Search for the cell housing the specified text and yield its [X, Y] center coordinate. 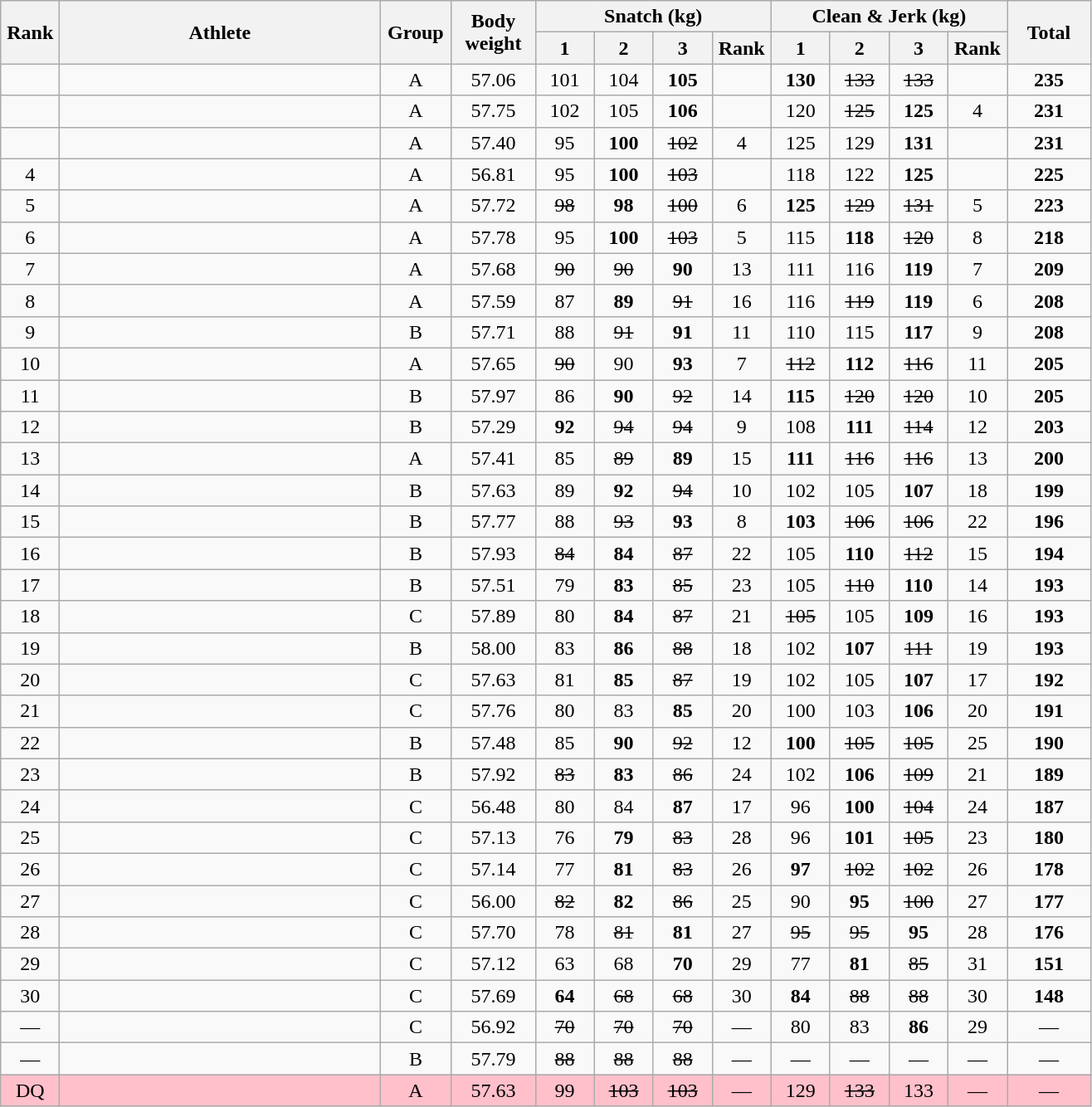
57.13 [493, 837]
57.40 [493, 143]
57.41 [493, 459]
177 [1049, 900]
57.70 [493, 933]
122 [860, 174]
57.92 [493, 774]
114 [918, 427]
218 [1049, 237]
225 [1049, 174]
180 [1049, 837]
199 [1049, 490]
117 [918, 332]
Snatch (kg) [653, 17]
57.65 [493, 363]
76 [564, 837]
57.68 [493, 269]
200 [1049, 459]
148 [1049, 996]
178 [1049, 869]
64 [564, 996]
DQ [30, 1090]
57.72 [493, 206]
78 [564, 933]
130 [800, 80]
57.78 [493, 237]
57.97 [493, 396]
190 [1049, 743]
57.29 [493, 427]
57.14 [493, 869]
99 [564, 1090]
Athlete [220, 32]
151 [1049, 964]
56.81 [493, 174]
97 [800, 869]
176 [1049, 933]
57.76 [493, 711]
189 [1049, 774]
Body weight [493, 32]
57.59 [493, 300]
56.92 [493, 1027]
194 [1049, 553]
192 [1049, 680]
56.00 [493, 900]
235 [1049, 80]
196 [1049, 522]
57.93 [493, 553]
Clean & Jerk (kg) [889, 17]
57.71 [493, 332]
Total [1049, 32]
57.69 [493, 996]
57.79 [493, 1059]
191 [1049, 711]
57.77 [493, 522]
58.00 [493, 648]
108 [800, 427]
187 [1049, 806]
57.89 [493, 617]
203 [1049, 427]
223 [1049, 206]
209 [1049, 269]
31 [977, 964]
63 [564, 964]
Group [416, 32]
57.06 [493, 80]
57.48 [493, 743]
56.48 [493, 806]
57.51 [493, 585]
57.75 [493, 111]
57.12 [493, 964]
